Identify which cell holds the provided text, then report its (x, y) central coordinate. 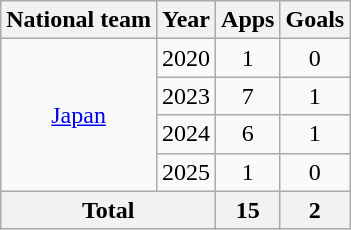
National team (79, 20)
7 (248, 96)
Japan (79, 115)
2024 (186, 134)
6 (248, 134)
Year (186, 20)
2025 (186, 172)
2023 (186, 96)
2020 (186, 58)
Apps (248, 20)
Goals (315, 20)
Total (108, 210)
2 (315, 210)
15 (248, 210)
